Detect which cell encompasses the target text, then output its [x, y] center coordinate. 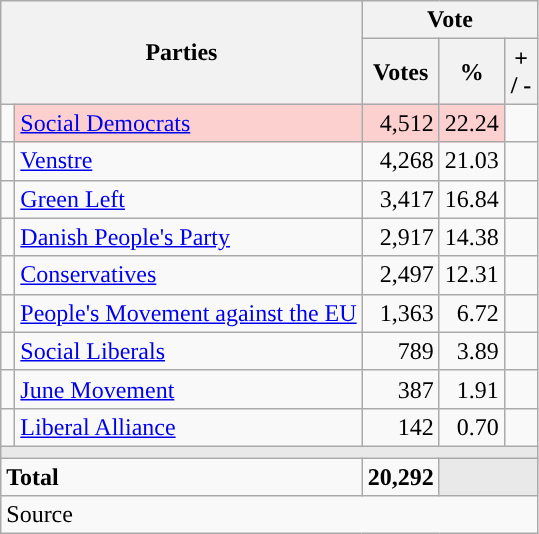
Social Liberals [188, 351]
Social Democrats [188, 123]
Conservatives [188, 275]
3.89 [472, 351]
Source [270, 515]
2,917 [400, 237]
789 [400, 351]
Green Left [188, 199]
6.72 [472, 313]
Danish People's Party [188, 237]
Vote [450, 20]
21.03 [472, 161]
Total [182, 477]
1,363 [400, 313]
4,512 [400, 123]
3,417 [400, 199]
Venstre [188, 161]
12.31 [472, 275]
142 [400, 427]
20,292 [400, 477]
+ / - [521, 72]
16.84 [472, 199]
1.91 [472, 389]
2,497 [400, 275]
June Movement [188, 389]
People's Movement against the EU [188, 313]
387 [400, 389]
0.70 [472, 427]
Parties [182, 52]
Votes [400, 72]
Liberal Alliance [188, 427]
4,268 [400, 161]
% [472, 72]
22.24 [472, 123]
14.38 [472, 237]
